Locate the cell with the specified text and output its [x, y] center coordinate. 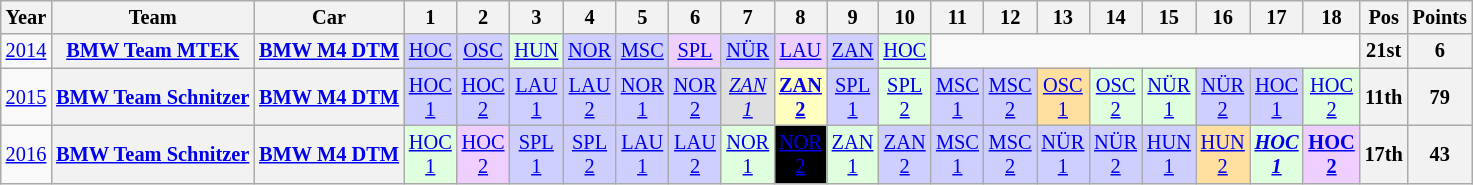
4 [590, 17]
OSC2 [1116, 97]
ZAN [853, 51]
SPL [696, 51]
12 [1010, 17]
Points [1440, 17]
7 [748, 17]
HUN [536, 51]
21st [1384, 51]
17th [1384, 154]
LAU [800, 51]
13 [1064, 17]
79 [1440, 97]
17 [1277, 17]
18 [1331, 17]
Team [152, 17]
2 [484, 17]
BMW Team MTEK [152, 51]
1 [430, 17]
Pos [1384, 17]
OSC [484, 51]
MSC [642, 51]
9 [853, 17]
OSC1 [1064, 97]
NÜR [748, 51]
NOR [590, 51]
Year [26, 17]
2015 [26, 97]
3 [536, 17]
43 [1440, 154]
15 [1169, 17]
11th [1384, 97]
2014 [26, 51]
2016 [26, 154]
14 [1116, 17]
8 [800, 17]
HUN2 [1223, 154]
HUN1 [1169, 154]
5 [642, 17]
Car [329, 17]
16 [1223, 17]
10 [904, 17]
11 [958, 17]
